Locate the cell with the specified text and output its [x, y] center coordinate. 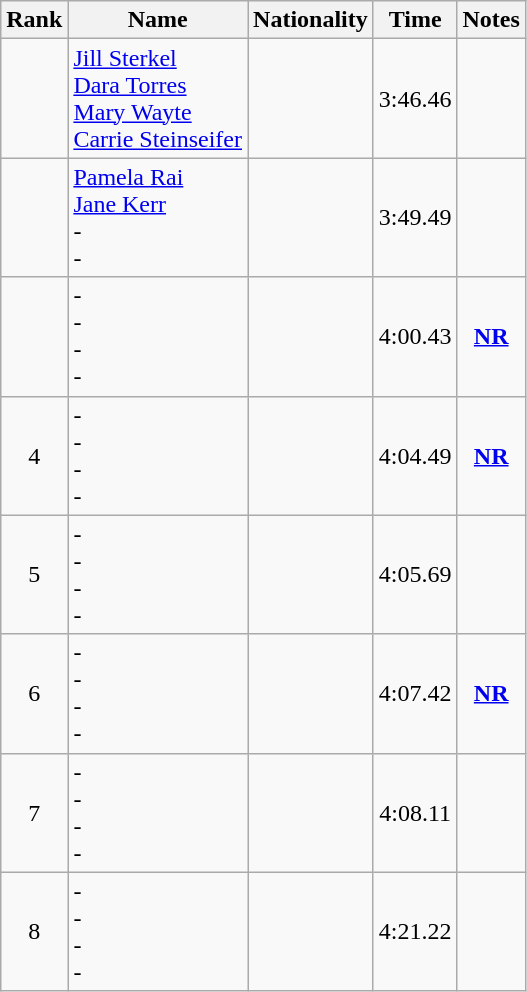
4 [34, 456]
4:05.69 [415, 574]
Pamela Rai Jane Kerr - - [158, 218]
3:46.46 [415, 98]
4:07.42 [415, 694]
5 [34, 574]
Jill Sterkel Dara Torres Mary Wayte Carrie Steinseifer [158, 98]
3:49.49 [415, 218]
4:21.22 [415, 932]
6 [34, 694]
Time [415, 20]
Notes [491, 20]
4:04.49 [415, 456]
Nationality [311, 20]
8 [34, 932]
7 [34, 812]
Name [158, 20]
Rank [34, 20]
4:00.43 [415, 336]
4:08.11 [415, 812]
